Provide the (x, y) coordinate of the cell's center where the given text is located.  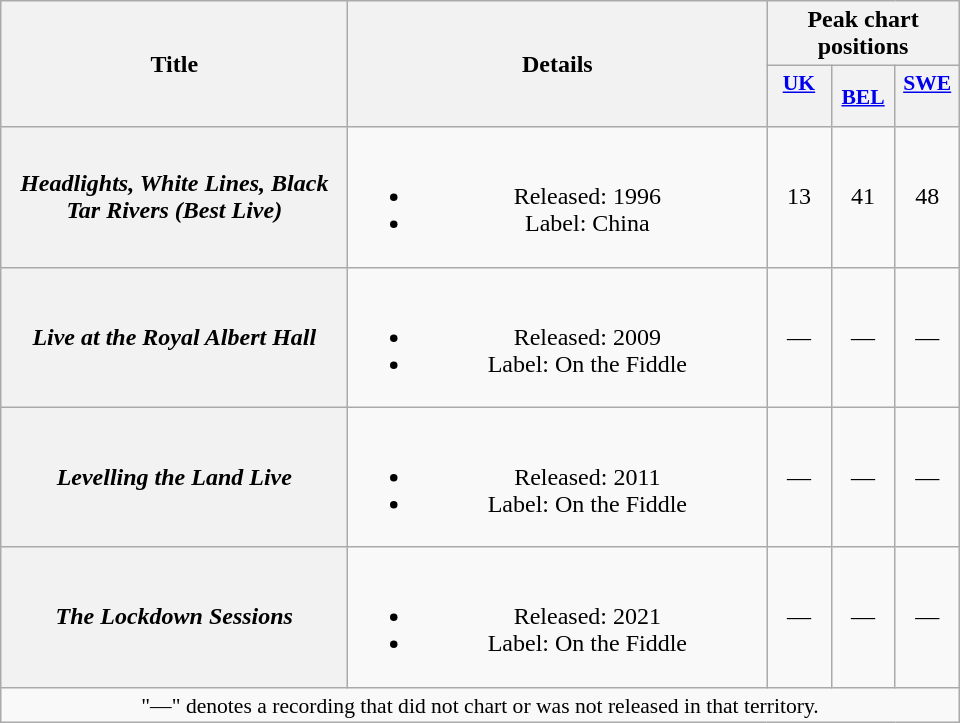
Title (174, 64)
Details (558, 64)
48 (927, 197)
Headlights, White Lines, Black Tar Rivers (Best Live) (174, 197)
Levelling the Land Live (174, 477)
41 (863, 197)
SWE (927, 96)
Released: 2009Label: On the Fiddle (558, 337)
Released: 2021Label: On the Fiddle (558, 617)
UK (799, 96)
"—" denotes a recording that did not chart or was not released in that territory. (480, 705)
13 (799, 197)
Peak chart positions (863, 34)
Live at the Royal Albert Hall (174, 337)
BEL (863, 96)
The Lockdown Sessions (174, 617)
Released: 2011Label: On the Fiddle (558, 477)
Released: 1996Label: China (558, 197)
